Identify which cell holds the provided text, then report its (X, Y) central coordinate. 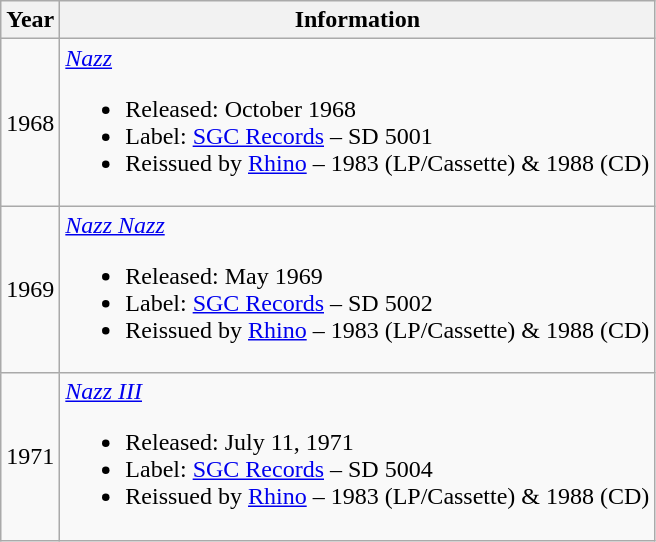
Nazz NazzReleased: May 1969Label: SGC Records – SD 5002Reissued by Rhino – 1983 (LP/Cassette) & 1988 (CD) (358, 290)
Nazz IIIReleased: July 11, 1971Label: SGC Records – SD 5004Reissued by Rhino – 1983 (LP/Cassette) & 1988 (CD) (358, 456)
Information (358, 20)
NazzReleased: October 1968Label: SGC Records – SD 5001Reissued by Rhino – 1983 (LP/Cassette) & 1988 (CD) (358, 122)
1969 (30, 290)
1968 (30, 122)
Year (30, 20)
1971 (30, 456)
